Find where the given text appears and provide that cell's center as (x, y) coordinate. 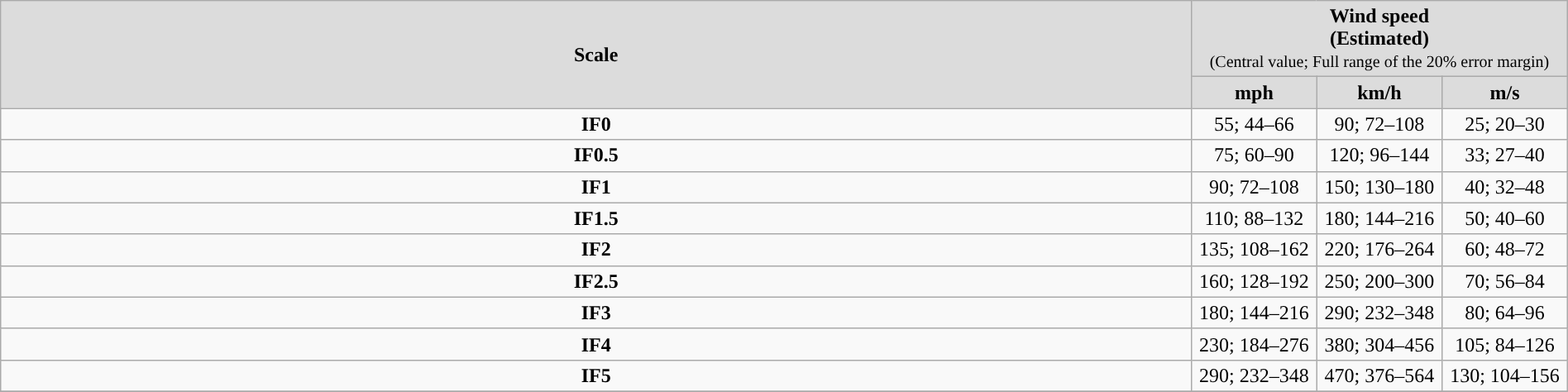
250; 200–300 (1379, 281)
Scale (596, 55)
IF5 (596, 375)
80; 64–96 (1505, 313)
IF4 (596, 344)
230; 184–276 (1255, 344)
IF2.5 (596, 281)
220; 176–264 (1379, 250)
130; 104–156 (1505, 375)
55; 44–66 (1255, 124)
mph (1255, 93)
33; 27–40 (1505, 155)
IF1.5 (596, 218)
IF1 (596, 187)
40; 32–48 (1505, 187)
IF0.5 (596, 155)
IF3 (596, 313)
25; 20–30 (1505, 124)
160; 128–192 (1255, 281)
60; 48–72 (1505, 250)
105; 84–126 (1505, 344)
135; 108–162 (1255, 250)
470; 376–564 (1379, 375)
IF0 (596, 124)
75; 60–90 (1255, 155)
380; 304–456 (1379, 344)
km/h (1379, 93)
70; 56–84 (1505, 281)
150; 130–180 (1379, 187)
50; 40–60 (1505, 218)
IF2 (596, 250)
110; 88–132 (1255, 218)
m/s (1505, 93)
Wind speed(Estimated)(Central value; Full range of the 20% error margin) (1379, 39)
120; 96–144 (1379, 155)
